Scan for the cell matching the given text and deliver its (X, Y) coordinate at center. 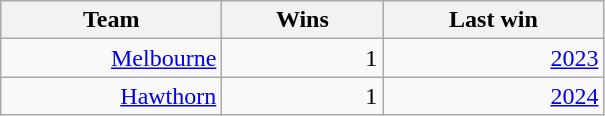
2024 (494, 96)
Melbourne (112, 58)
Team (112, 20)
Last win (494, 20)
Wins (302, 20)
2023 (494, 58)
Hawthorn (112, 96)
